From the cell containing the given text, extract its center point as (x, y) coordinate. 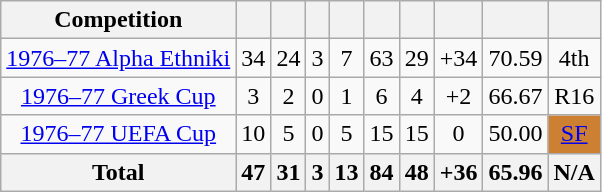
47 (254, 172)
Competition (118, 20)
1 (346, 96)
63 (382, 58)
10 (254, 134)
+36 (458, 172)
50.00 (516, 134)
13 (346, 172)
29 (416, 58)
65.96 (516, 172)
4th (574, 58)
1976–77 Greek Cup (118, 96)
1976–77 UEFA Cup (118, 134)
7 (346, 58)
+2 (458, 96)
4 (416, 96)
48 (416, 172)
1976–77 Alpha Ethniki (118, 58)
+34 (458, 58)
84 (382, 172)
34 (254, 58)
6 (382, 96)
70.59 (516, 58)
24 (288, 58)
SF (574, 134)
66.67 (516, 96)
Total (118, 172)
R16 (574, 96)
2 (288, 96)
31 (288, 172)
N/A (574, 172)
